Return (X, Y) of the center of cell containing provided text 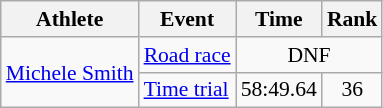
Athlete (70, 19)
Time (279, 19)
Event (188, 19)
Time trial (188, 90)
36 (352, 90)
Road race (188, 55)
Rank (352, 19)
Michele Smith (70, 72)
DNF (310, 55)
58:49.64 (279, 90)
